Return the (X, Y) coordinate for the center point of the cell that contains the specified text.  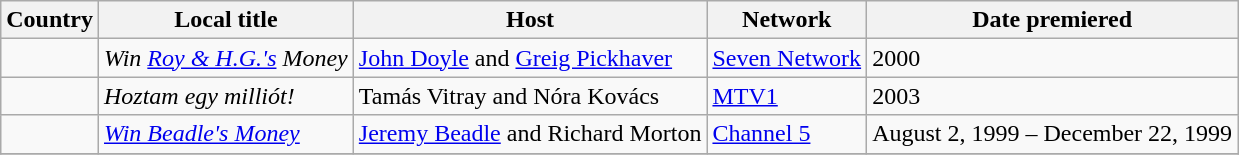
Network (787, 20)
Country (50, 20)
Hoztam egy milliót! (226, 96)
John Doyle and Greig Pickhaver (530, 58)
2000 (1052, 58)
Win Beadle's Money (226, 134)
Win Roy & H.G.'s Money (226, 58)
Date premiered (1052, 20)
Tamás Vitray and Nóra Kovács (530, 96)
Local title (226, 20)
2003 (1052, 96)
Jeremy Beadle and Richard Morton (530, 134)
Host (530, 20)
August 2, 1999 – December 22, 1999 (1052, 134)
Seven Network (787, 58)
Channel 5 (787, 134)
MTV1 (787, 96)
